Pinpoint the cell where the given text exists, returning its (X, Y) midpoint coordinate. 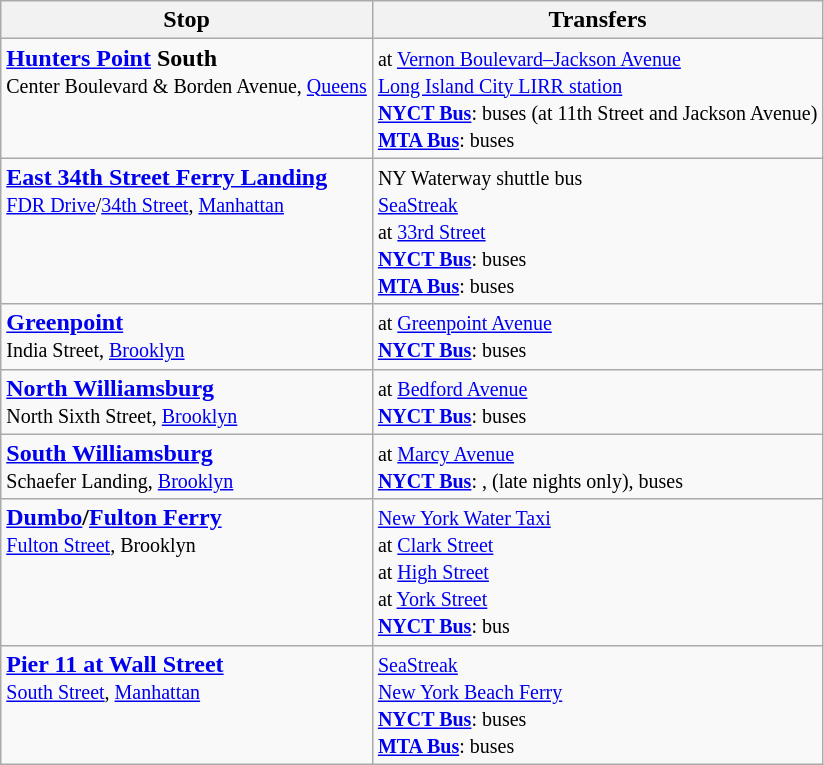
NY Waterway shuttle busSeaStreak at 33rd StreetNYCT Bus: buses MTA Bus: buses (597, 231)
North WilliamsburgNorth Sixth Street, Brooklyn (187, 402)
Stop (187, 20)
Hunters Point SouthCenter Boulevard & Borden Avenue, Queens (187, 98)
Transfers (597, 20)
Pier 11 at Wall StreetSouth Street, Manhattan (187, 704)
East 34th Street Ferry LandingFDR Drive/34th Street, Manhattan (187, 231)
at Greenpoint AvenueNYCT Bus: buses (597, 336)
at Vernon Boulevard–Jackson AvenueLong Island City LIRR stationNYCT Bus: buses (at 11th Street and Jackson Avenue)MTA Bus: buses (597, 98)
GreenpointIndia Street, Brooklyn (187, 336)
SeaStreakNew York Beach FerryNYCT Bus: buses MTA Bus: buses (597, 704)
South WilliamsburgSchaefer Landing, Brooklyn (187, 466)
Dumbo/Fulton FerryFulton Street, Brooklyn (187, 572)
New York Water Taxi at Clark Street at High Street at York StreetNYCT Bus: bus (597, 572)
at Bedford AvenueNYCT Bus: buses (597, 402)
at Marcy AvenueNYCT Bus: , (late nights only), buses (597, 466)
